Locate the cell with the specified text and output its (X, Y) center coordinate. 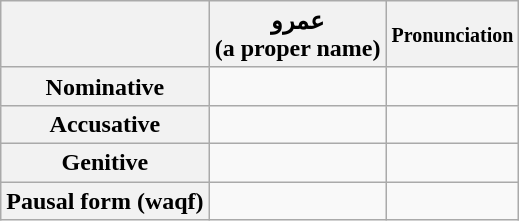
Pronunciation (452, 34)
Genitive (105, 162)
Accusative (105, 124)
Nominative (105, 86)
Pausal form (waqf) (105, 201)
عمرو (a proper name) (298, 34)
